Output the (x, y) coordinate of the center of the cell containing the given text.  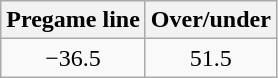
−36.5 (74, 58)
Over/under (210, 20)
51.5 (210, 58)
Pregame line (74, 20)
